Identify which cell holds the provided text, then report its (X, Y) central coordinate. 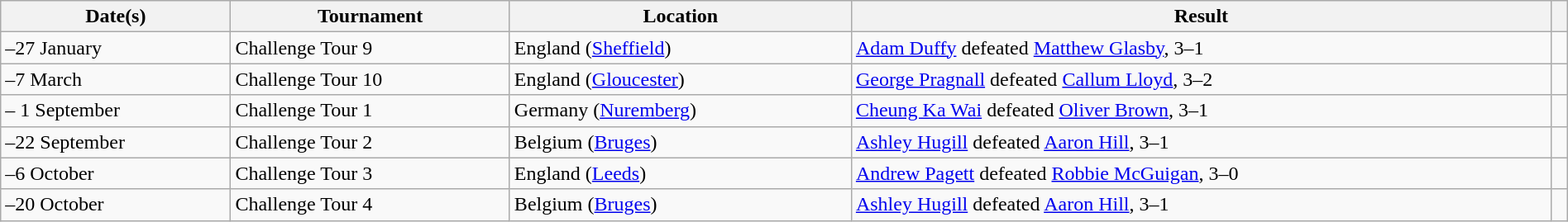
Date(s) (116, 17)
– 1 September (116, 111)
George Pragnall defeated Callum Lloyd, 3–2 (1201, 79)
Challenge Tour 2 (370, 142)
Result (1201, 17)
–27 January (116, 48)
Challenge Tour 4 (370, 205)
England (Sheffield) (680, 48)
–22 September (116, 142)
Challenge Tour 1 (370, 111)
Tournament (370, 17)
Adam Duffy defeated Matthew Glasby, 3–1 (1201, 48)
Cheung Ka Wai defeated Oliver Brown, 3–1 (1201, 111)
Challenge Tour 3 (370, 173)
Andrew Pagett defeated Robbie McGuigan, 3–0 (1201, 173)
Challenge Tour 9 (370, 48)
–7 March (116, 79)
–6 October (116, 173)
Location (680, 17)
England (Leeds) (680, 173)
Challenge Tour 10 (370, 79)
–20 October (116, 205)
Germany (Nuremberg) (680, 111)
England (Gloucester) (680, 79)
